Locate the cell with the specified text and output its (x, y) center coordinate. 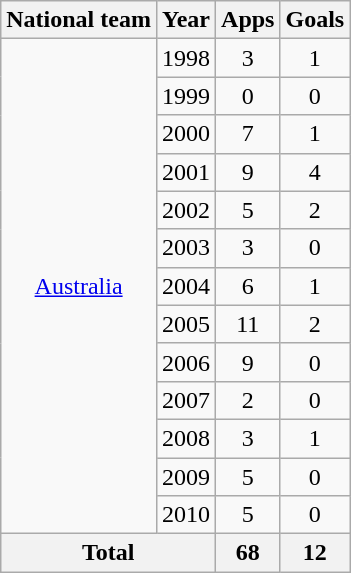
National team (79, 20)
Australia (79, 286)
7 (248, 134)
2005 (186, 324)
2007 (186, 400)
Apps (248, 20)
4 (315, 172)
2009 (186, 477)
2006 (186, 362)
2003 (186, 248)
2008 (186, 438)
Total (108, 553)
Year (186, 20)
2000 (186, 134)
1998 (186, 58)
12 (315, 553)
1999 (186, 96)
68 (248, 553)
11 (248, 324)
6 (248, 286)
Goals (315, 20)
2010 (186, 515)
2002 (186, 210)
2004 (186, 286)
2001 (186, 172)
